Locate the cell with the specified text and output its [X, Y] center coordinate. 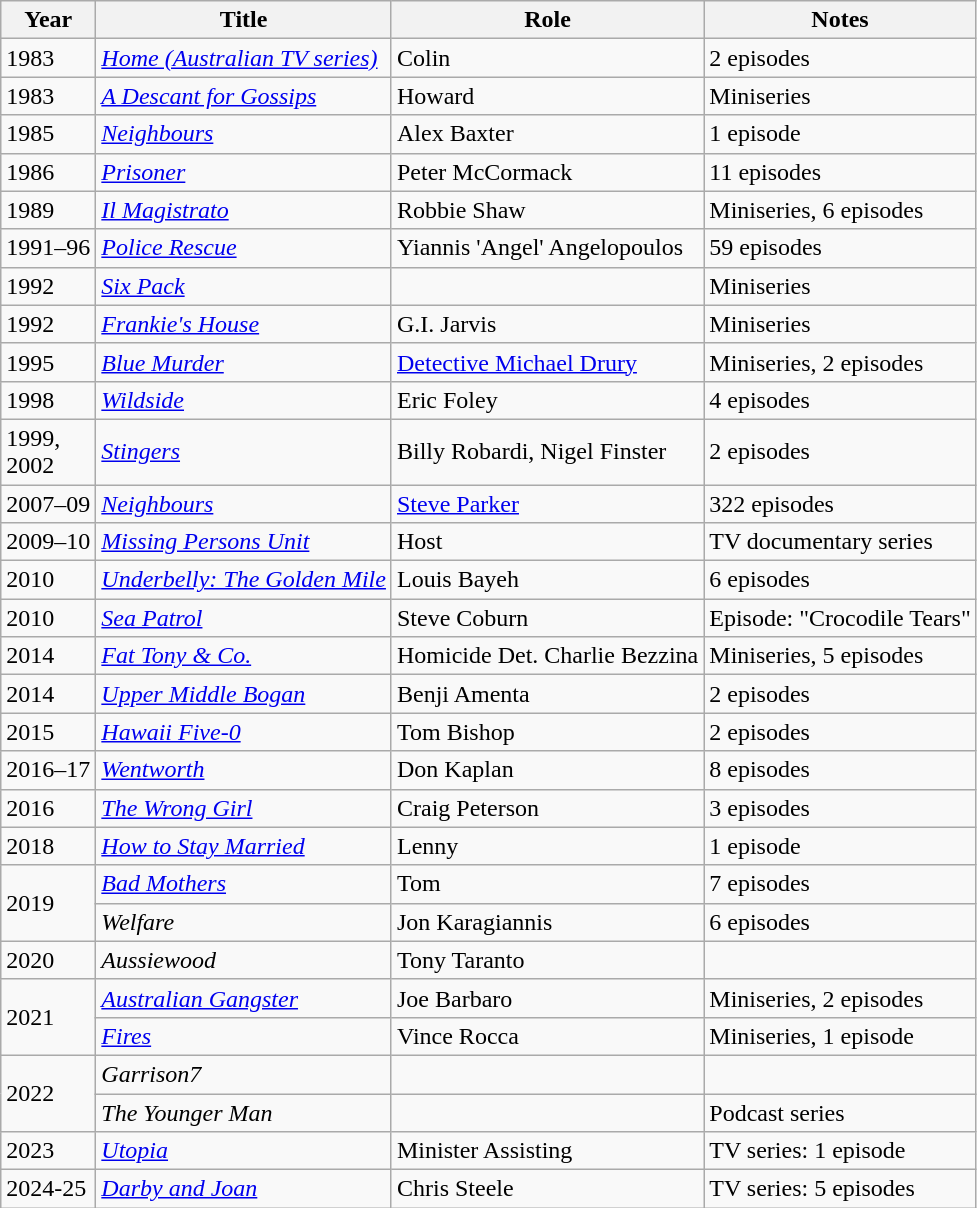
Benji Amenta [547, 694]
Wildside [244, 400]
3 episodes [840, 808]
Vince Rocca [547, 1036]
Utopia [244, 1151]
7 episodes [840, 884]
2021 [48, 1017]
Sea Patrol [244, 618]
Title [244, 20]
How to Stay Married [244, 846]
Tom [547, 884]
Lenny [547, 846]
Minister Assisting [547, 1151]
2007–09 [48, 503]
Miniseries, 6 episodes [840, 210]
Detective Michael Drury [547, 362]
Eric Foley [547, 400]
1985 [48, 134]
Fat Tony & Co. [244, 656]
Miniseries, 5 episodes [840, 656]
4 episodes [840, 400]
Steve Coburn [547, 618]
Billy Robardi, Nigel Finster [547, 452]
1995 [48, 362]
Stingers [244, 452]
Blue Murder [244, 362]
2016–17 [48, 770]
Howard [547, 96]
8 episodes [840, 770]
Role [547, 20]
Homicide Det. Charlie Bezzina [547, 656]
Hawaii Five-0 [244, 732]
Colin [547, 58]
Robbie Shaw [547, 210]
Craig Peterson [547, 808]
1999,2002 [48, 452]
Episode: "Crocodile Tears" [840, 618]
2015 [48, 732]
The Younger Man [244, 1113]
Louis Bayeh [547, 580]
2023 [48, 1151]
Miniseries, 1 episode [840, 1036]
2016 [48, 808]
2019 [48, 903]
Host [547, 542]
1991–96 [48, 248]
2009–10 [48, 542]
Podcast series [840, 1113]
Garrison7 [244, 1074]
Police Rescue [244, 248]
59 episodes [840, 248]
Il Magistrato [244, 210]
Wentworth [244, 770]
Darby and Joan [244, 1189]
Home (Australian TV series) [244, 58]
The Wrong Girl [244, 808]
Chris Steele [547, 1189]
Yiannis 'Angel' Angelopoulos [547, 248]
Underbelly: The Golden Mile [244, 580]
Prisoner [244, 172]
Notes [840, 20]
Jon Karagiannis [547, 922]
TV documentary series [840, 542]
Aussiewood [244, 960]
Bad Mothers [244, 884]
Welfare [244, 922]
11 episodes [840, 172]
Peter McCormack [547, 172]
1998 [48, 400]
Alex Baxter [547, 134]
2022 [48, 1093]
G.I. Jarvis [547, 324]
Tom Bishop [547, 732]
2020 [48, 960]
Joe Barbaro [547, 998]
Year [48, 20]
Six Pack [244, 286]
Steve Parker [547, 503]
Missing Persons Unit [244, 542]
Upper Middle Bogan [244, 694]
Don Kaplan [547, 770]
1986 [48, 172]
TV series: 1 episode [840, 1151]
Australian Gangster [244, 998]
2024-25 [48, 1189]
1989 [48, 210]
2018 [48, 846]
Tony Taranto [547, 960]
Frankie's House [244, 324]
Fires [244, 1036]
A Descant for Gossips [244, 96]
TV series: 5 episodes [840, 1189]
322 episodes [840, 503]
